Detect which cell encompasses the target text, then output its (x, y) center coordinate. 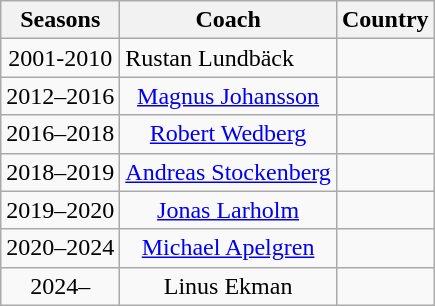
Michael Apelgren (228, 248)
2018–2019 (60, 172)
2020–2024 (60, 248)
Coach (228, 20)
Seasons (60, 20)
Rustan Lundbäck (228, 58)
Jonas Larholm (228, 210)
2012–2016 (60, 96)
Country (385, 20)
Andreas Stockenberg (228, 172)
2024– (60, 286)
2001-2010 (60, 58)
Magnus Johansson (228, 96)
2019–2020 (60, 210)
Linus Ekman (228, 286)
Robert Wedberg (228, 134)
2016–2018 (60, 134)
